Detect which cell encompasses the target text, then output its [X, Y] center coordinate. 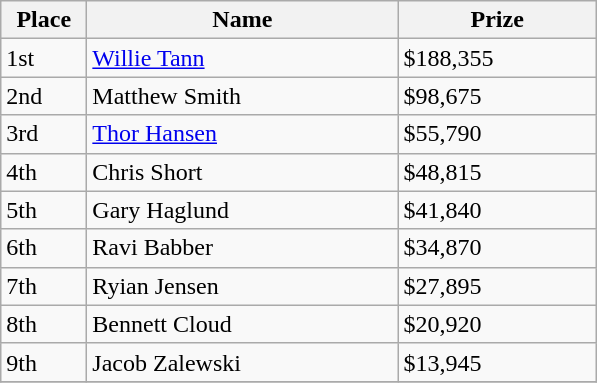
Matthew Smith [242, 96]
$188,355 [498, 58]
3rd [44, 134]
8th [44, 324]
2nd [44, 96]
$20,920 [498, 324]
$13,945 [498, 362]
4th [44, 172]
Prize [498, 20]
Place [44, 20]
Ryian Jensen [242, 286]
9th [44, 362]
$27,895 [498, 286]
Ravi Babber [242, 248]
Willie Tann [242, 58]
$34,870 [498, 248]
6th [44, 248]
Chris Short [242, 172]
Jacob Zalewski [242, 362]
5th [44, 210]
Gary Haglund [242, 210]
7th [44, 286]
$48,815 [498, 172]
$55,790 [498, 134]
Bennett Cloud [242, 324]
Thor Hansen [242, 134]
1st [44, 58]
$98,675 [498, 96]
Name [242, 20]
$41,840 [498, 210]
